Output the (x, y) coordinate of the center of the cell containing the given text.  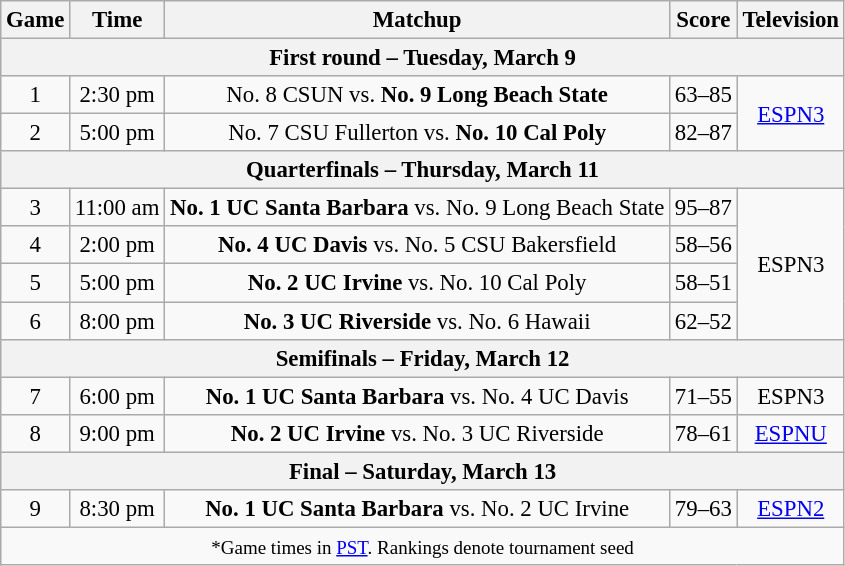
2:00 pm (118, 245)
8 (36, 433)
63–85 (704, 95)
2 (36, 133)
62–52 (704, 321)
79–63 (704, 509)
No. 7 CSU Fullerton vs. No. 10 Cal Poly (418, 133)
6 (36, 321)
No. 3 UC Riverside vs. No. 6 Hawaii (418, 321)
8:30 pm (118, 509)
ESPN2 (790, 509)
1 (36, 95)
No. 2 UC Irvine vs. No. 3 UC Riverside (418, 433)
5 (36, 283)
No. 2 UC Irvine vs. No. 10 Cal Poly (418, 283)
No. 4 UC Davis vs. No. 5 CSU Bakersfield (418, 245)
Television (790, 20)
No. 8 CSUN vs. No. 9 Long Beach State (418, 95)
No. 1 UC Santa Barbara vs. No. 9 Long Beach State (418, 208)
9:00 pm (118, 433)
58–56 (704, 245)
4 (36, 245)
78–61 (704, 433)
ESPNU (790, 433)
Final – Saturday, March 13 (423, 471)
11:00 am (118, 208)
95–87 (704, 208)
Matchup (418, 20)
7 (36, 396)
No. 1 UC Santa Barbara vs. No. 4 UC Davis (418, 396)
Quarterfinals – Thursday, March 11 (423, 170)
8:00 pm (118, 321)
3 (36, 208)
6:00 pm (118, 396)
No. 1 UC Santa Barbara vs. No. 2 UC Irvine (418, 509)
*Game times in PST. Rankings denote tournament seed (423, 546)
First round – Tuesday, March 9 (423, 58)
Game (36, 20)
71–55 (704, 396)
Semifinals – Friday, March 12 (423, 358)
58–51 (704, 283)
9 (36, 509)
Time (118, 20)
82–87 (704, 133)
Score (704, 20)
2:30 pm (118, 95)
